Pinpoint the cell where the given text exists, returning its [X, Y] midpoint coordinate. 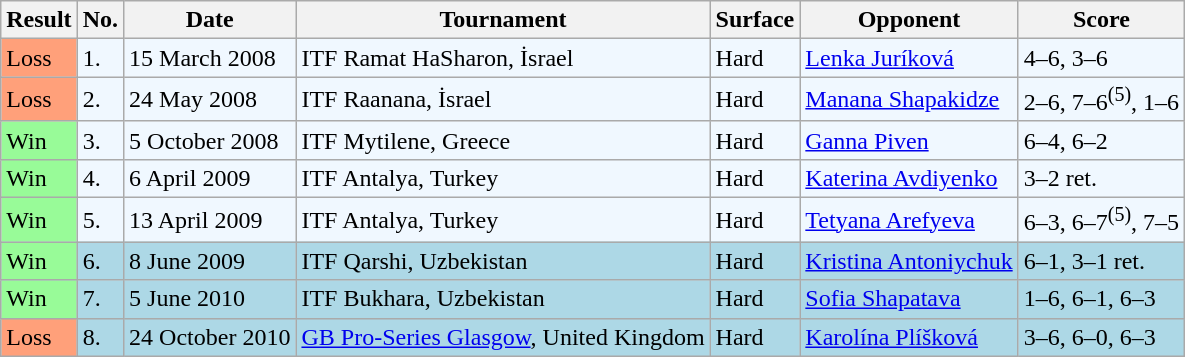
1. [100, 58]
Opponent [909, 20]
ITF Qarshi, Uzbekistan [503, 261]
ITF Mytilene, Greece [503, 140]
Surface [755, 20]
Date [210, 20]
3. [100, 140]
15 March 2008 [210, 58]
8 June 2009 [210, 261]
3–6, 6–0, 6–3 [1101, 337]
6–3, 6–7(5), 7–5 [1101, 220]
6–4, 6–2 [1101, 140]
Ganna Piven [909, 140]
13 April 2009 [210, 220]
7. [100, 299]
Sofia Shapatava [909, 299]
ITF Ramat HaSharon, İsrael [503, 58]
6. [100, 261]
Tournament [503, 20]
Kristina Antoniychuk [909, 261]
5 June 2010 [210, 299]
GB Pro-Series Glasgow, United Kingdom [503, 337]
5 October 2008 [210, 140]
1–6, 6–1, 6–3 [1101, 299]
6–1, 3–1 ret. [1101, 261]
4. [100, 178]
Katerina Avdiyenko [909, 178]
6 April 2009 [210, 178]
24 October 2010 [210, 337]
2. [100, 100]
24 May 2008 [210, 100]
ITF Bukhara, Uzbekistan [503, 299]
4–6, 3–6 [1101, 58]
8. [100, 337]
Lenka Juríková [909, 58]
ITF Raanana, İsrael [503, 100]
5. [100, 220]
Karolína Plíšková [909, 337]
2–6, 7–6(5), 1–6 [1101, 100]
Manana Shapakidze [909, 100]
No. [100, 20]
Score [1101, 20]
3–2 ret. [1101, 178]
Result [39, 20]
Tetyana Arefyeva [909, 220]
